Capture the cell that displays the provided text and extract its (x, y) central coordinate. 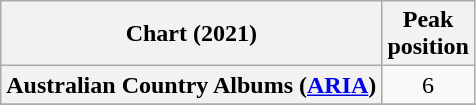
Peakposition (428, 34)
Australian Country Albums (ARIA) (192, 85)
6 (428, 85)
Chart (2021) (192, 34)
